From the cell containing the given text, extract its center point as [X, Y] coordinate. 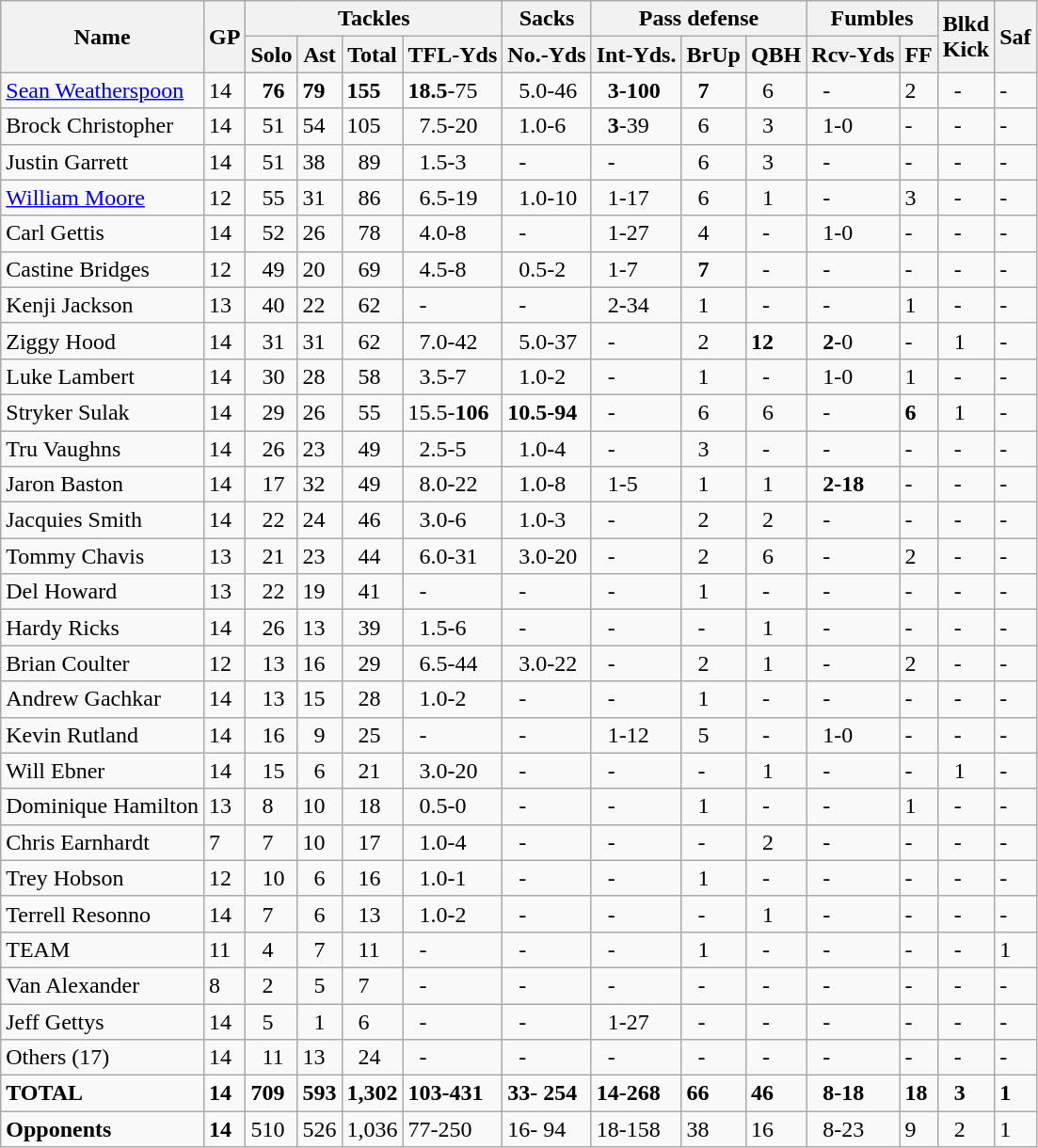
QBH [775, 55]
30 [271, 376]
Jeff Gettys [103, 1021]
0.5-2 [547, 269]
TOTAL [103, 1093]
Rcv-Yds [853, 55]
1.5-3 [453, 162]
593 [320, 1093]
3-100 [636, 90]
BrUp [713, 55]
33- 254 [547, 1093]
526 [320, 1129]
Will Ebner [103, 771]
Brock Christopher [103, 126]
TEAM [103, 949]
25 [373, 735]
7.5-20 [453, 126]
Chris Earnhardt [103, 842]
0.5-0 [453, 806]
3.0-22 [547, 663]
Hardy Ricks [103, 628]
10.5-94 [547, 412]
2-18 [853, 485]
Trey Hobson [103, 878]
69 [373, 269]
709 [271, 1093]
8-23 [853, 1129]
TFL-Yds [453, 55]
Pass defense [698, 19]
Solo [271, 55]
155 [373, 90]
1,302 [373, 1093]
54 [320, 126]
GP [224, 37]
1.0-1 [453, 878]
Stryker Sulak [103, 412]
Dominique Hamilton [103, 806]
103-431 [453, 1093]
1.0-3 [547, 520]
FF [918, 55]
5.0-46 [547, 90]
77-250 [453, 1129]
Jaron Baston [103, 485]
79 [320, 90]
19 [320, 592]
86 [373, 198]
Castine Bridges [103, 269]
Brian Coulter [103, 663]
58 [373, 376]
18-158 [636, 1129]
8.0-22 [453, 485]
2-34 [636, 305]
3-39 [636, 126]
1-7 [636, 269]
Del Howard [103, 592]
3.0-6 [453, 520]
16- 94 [547, 1129]
Terrell Resonno [103, 914]
6.5-19 [453, 198]
1.0-8 [547, 485]
6.5-44 [453, 663]
Tommy Chavis [103, 556]
Sacks [547, 19]
Kenji Jackson [103, 305]
Tru Vaughns [103, 449]
Kevin Rutland [103, 735]
Name [103, 37]
Justin Garrett [103, 162]
5.0-37 [547, 341]
76 [271, 90]
14-268 [636, 1093]
8-18 [853, 1093]
39 [373, 628]
510 [271, 1129]
1.5-6 [453, 628]
Sean Weatherspoon [103, 90]
Opponents [103, 1129]
No.-Yds [547, 55]
20 [320, 269]
Andrew Gachkar [103, 699]
4.0-8 [453, 233]
Ziggy Hood [103, 341]
Tackles [375, 19]
18.5-75 [453, 90]
41 [373, 592]
66 [713, 1093]
Others (17) [103, 1058]
2.5-5 [453, 449]
7.0-42 [453, 341]
32 [320, 485]
Total [373, 55]
1-12 [636, 735]
105 [373, 126]
89 [373, 162]
Van Alexander [103, 985]
Carl Gettis [103, 233]
William Moore [103, 198]
52 [271, 233]
3.5-7 [453, 376]
Ast [320, 55]
Blkd Kick [966, 37]
1.0-6 [547, 126]
1-5 [636, 485]
6.0-31 [453, 556]
44 [373, 556]
1-17 [636, 198]
1.0-10 [547, 198]
Jacquies Smith [103, 520]
78 [373, 233]
40 [271, 305]
Saf [1015, 37]
2-0 [853, 341]
Luke Lambert [103, 376]
1,036 [373, 1129]
15.5-106 [453, 412]
Int-Yds. [636, 55]
4.5-8 [453, 269]
Fumbles [871, 19]
